Locate the cell with the specified text and output its [X, Y] center coordinate. 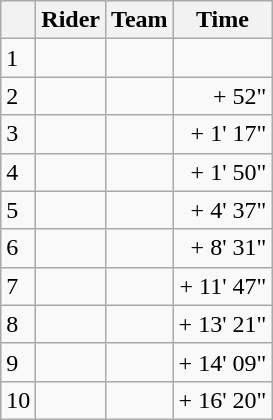
Time [222, 20]
5 [18, 210]
2 [18, 96]
4 [18, 172]
+ 14' 09" [222, 362]
Team [140, 20]
+ 13' 21" [222, 324]
+ 16' 20" [222, 400]
7 [18, 286]
8 [18, 324]
+ 1' 50" [222, 172]
+ 52" [222, 96]
3 [18, 134]
+ 4' 37" [222, 210]
Rider [71, 20]
+ 1' 17" [222, 134]
+ 11' 47" [222, 286]
+ 8' 31" [222, 248]
9 [18, 362]
10 [18, 400]
6 [18, 248]
1 [18, 58]
